Return the (x, y) coordinate for the center point of the cell that contains the specified text.  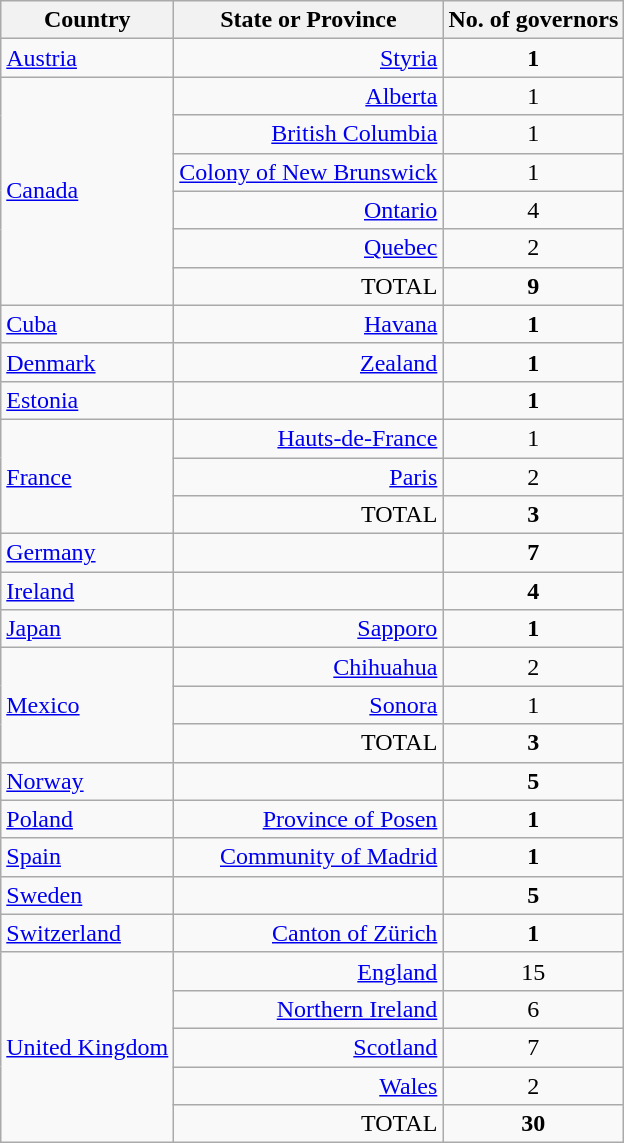
Community of Madrid (308, 857)
Denmark (88, 362)
Havana (308, 324)
6 (534, 1009)
England (308, 971)
Paris (308, 477)
Cuba (88, 324)
Germany (88, 553)
Norway (88, 781)
Ireland (88, 591)
Canada (88, 191)
Sweden (88, 895)
France (88, 476)
United Kingdom (88, 1047)
30 (534, 1124)
Austria (88, 58)
Zealand (308, 362)
Sonora (308, 705)
Styria (308, 58)
Canton of Zürich (308, 933)
British Columbia (308, 134)
15 (534, 971)
Quebec (308, 248)
Hauts-de-France (308, 438)
Poland (88, 819)
Estonia (88, 400)
Wales (308, 1085)
Chihuahua (308, 667)
No. of governors (534, 20)
Japan (88, 629)
9 (534, 286)
Ontario (308, 210)
Alberta (308, 96)
Colony of New Brunswick (308, 172)
Switzerland (88, 933)
Province of Posen (308, 819)
State or Province (308, 20)
Spain (88, 857)
Mexico (88, 705)
Sapporo (308, 629)
Northern Ireland (308, 1009)
Country (88, 20)
Scotland (308, 1047)
